Locate the cell with the specified text and output its (X, Y) center coordinate. 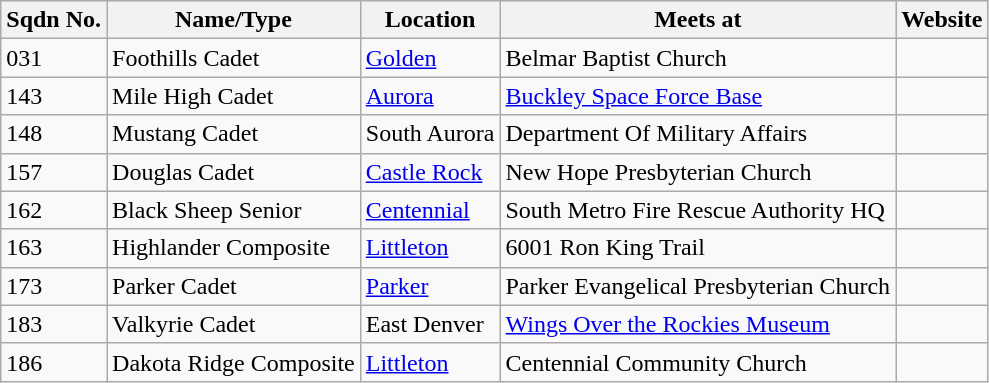
Aurora (430, 96)
Parker (430, 286)
Dakota Ridge Composite (234, 362)
Centennial (430, 210)
Belmar Baptist Church (698, 58)
Wings Over the Rockies Museum (698, 324)
Parker Cadet (234, 286)
Golden (430, 58)
Meets at (698, 20)
Name/Type (234, 20)
Valkyrie Cadet (234, 324)
031 (54, 58)
148 (54, 134)
South Aurora (430, 134)
Mustang Cadet (234, 134)
Website (942, 20)
Mile High Cadet (234, 96)
183 (54, 324)
Buckley Space Force Base (698, 96)
186 (54, 362)
Department Of Military Affairs (698, 134)
South Metro Fire Rescue Authority HQ (698, 210)
New Hope Presbyterian Church (698, 172)
157 (54, 172)
162 (54, 210)
173 (54, 286)
Black Sheep Senior (234, 210)
Sqdn No. (54, 20)
6001 Ron King Trail (698, 248)
143 (54, 96)
Parker Evangelical Presbyterian Church (698, 286)
Castle Rock (430, 172)
Foothills Cadet (234, 58)
163 (54, 248)
Centennial Community Church (698, 362)
Highlander Composite (234, 248)
East Denver (430, 324)
Location (430, 20)
Douglas Cadet (234, 172)
